Return [x, y] of the center of cell containing provided text 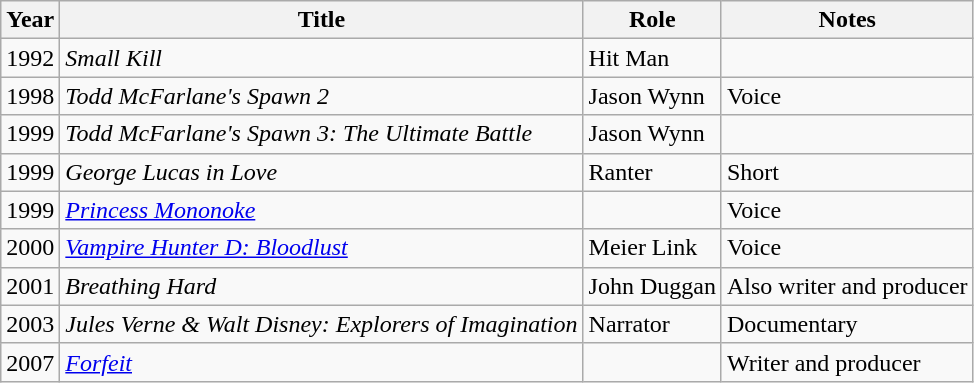
John Duggan [652, 286]
Year [30, 20]
Role [652, 20]
Princess Mononoke [322, 210]
Vampire Hunter D: Bloodlust [322, 248]
2007 [30, 362]
Ranter [652, 172]
Jules Verne & Walt Disney: Explorers of Imagination [322, 324]
Notes [847, 20]
Also writer and producer [847, 286]
1992 [30, 58]
2001 [30, 286]
Small Kill [322, 58]
Breathing Hard [322, 286]
George Lucas in Love [322, 172]
Todd McFarlane's Spawn 3: The Ultimate Battle [322, 134]
1998 [30, 96]
2000 [30, 248]
Meier Link [652, 248]
Hit Man [652, 58]
Writer and producer [847, 362]
Documentary [847, 324]
Forfeit [322, 362]
2003 [30, 324]
Short [847, 172]
Narrator [652, 324]
Title [322, 20]
Todd McFarlane's Spawn 2 [322, 96]
